Capture the cell that displays the provided text and extract its [X, Y] central coordinate. 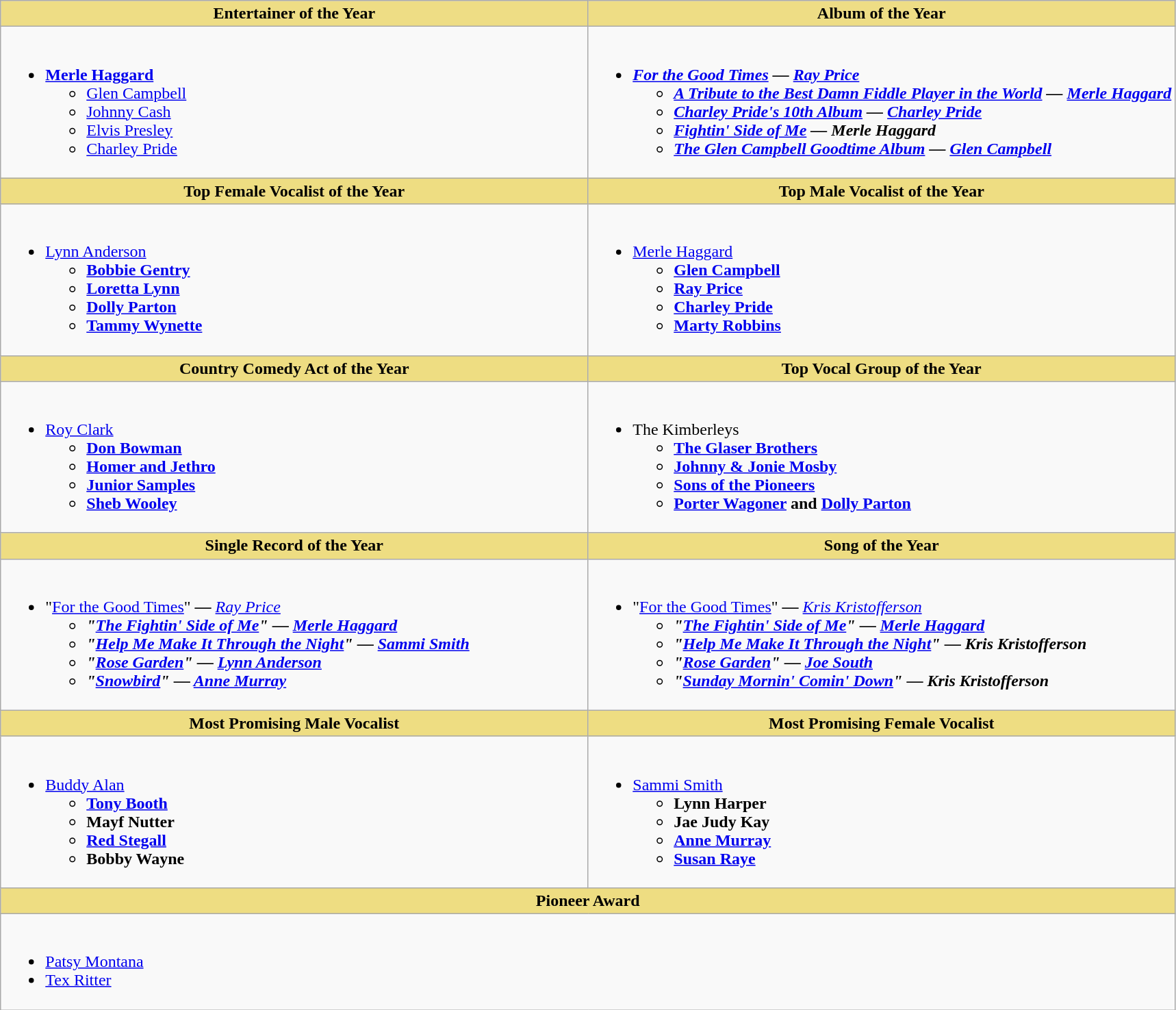
Top Male Vocalist of the Year [882, 191]
Buddy AlanTony BoothMayf NutterRed StegallBobby Wayne [294, 812]
Most Promising Female Vocalist [882, 723]
Single Record of the Year [294, 546]
Patsy MontanaTex Ritter [588, 961]
Entertainer of the Year [294, 14]
Merle HaggardGlen CampbellRay PriceCharley PrideMarty Robbins [882, 279]
Country Comedy Act of the Year [294, 368]
Lynn AndersonBobbie GentryLoretta LynnDolly PartonTammy Wynette [294, 279]
Roy ClarkDon BowmanHomer and JethroJunior SamplesSheb Wooley [294, 457]
Pioneer Award [588, 900]
The KimberleysThe Glaser BrothersJohnny & Jonie MosbySons of the PioneersPorter Wagoner and Dolly Parton [882, 457]
Most Promising Male Vocalist [294, 723]
Song of the Year [882, 546]
Top Female Vocalist of the Year [294, 191]
Album of the Year [882, 14]
Merle HaggardGlen CampbellJohnny CashElvis PresleyCharley Pride [294, 103]
Sammi SmithLynn HarperJae Judy KayAnne MurraySusan Raye [882, 812]
Top Vocal Group of the Year [882, 368]
